For the text-containing cell, return its midpoint in [X, Y] coordinate format. 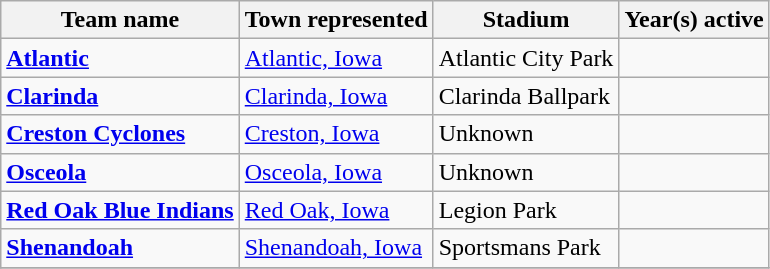
Legion Park [526, 210]
Red Oak Blue Indians [120, 210]
Shenandoah [120, 248]
Atlantic City Park [526, 58]
Clarinda Ballpark [526, 96]
Clarinda [120, 96]
Osceola [120, 172]
Stadium [526, 20]
Creston, Iowa [336, 134]
Sportsmans Park [526, 248]
Team name [120, 20]
Atlantic, Iowa [336, 58]
Osceola, Iowa [336, 172]
Clarinda, Iowa [336, 96]
Shenandoah, Iowa [336, 248]
Town represented [336, 20]
Creston Cyclones [120, 134]
Atlantic [120, 58]
Red Oak, Iowa [336, 210]
Year(s) active [694, 20]
